Return the [x, y] coordinate for the center point of the cell that contains the specified text.  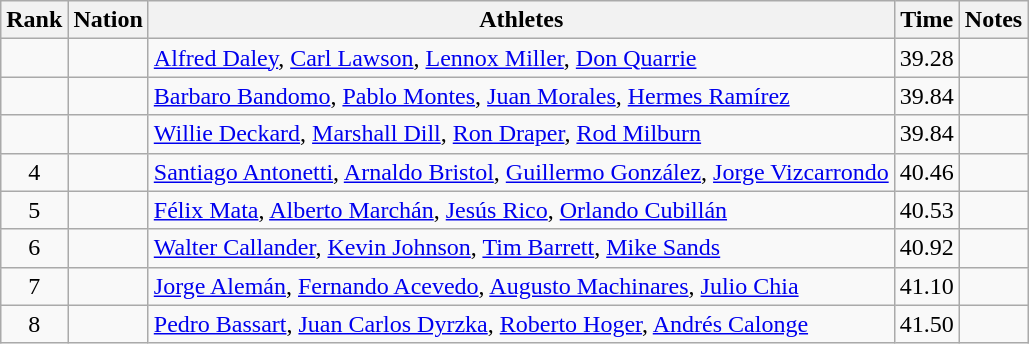
41.10 [926, 286]
6 [34, 248]
Alfred Daley, Carl Lawson, Lennox Miller, Don Quarrie [521, 58]
40.53 [926, 210]
Notes [993, 20]
Pedro Bassart, Juan Carlos Dyrzka, Roberto Hoger, Andrés Calonge [521, 324]
Rank [34, 20]
Athletes [521, 20]
Santiago Antonetti, Arnaldo Bristol, Guillermo González, Jorge Vizcarrondo [521, 172]
41.50 [926, 324]
Willie Deckard, Marshall Dill, Ron Draper, Rod Milburn [521, 134]
Walter Callander, Kevin Johnson, Tim Barrett, Mike Sands [521, 248]
7 [34, 286]
Barbaro Bandomo, Pablo Montes, Juan Morales, Hermes Ramírez [521, 96]
40.92 [926, 248]
Nation [108, 20]
8 [34, 324]
4 [34, 172]
Jorge Alemán, Fernando Acevedo, Augusto Machinares, Julio Chia [521, 286]
39.28 [926, 58]
Time [926, 20]
Félix Mata, Alberto Marchán, Jesús Rico, Orlando Cubillán [521, 210]
40.46 [926, 172]
5 [34, 210]
